Output the [x, y] coordinate of the center of the cell containing the given text.  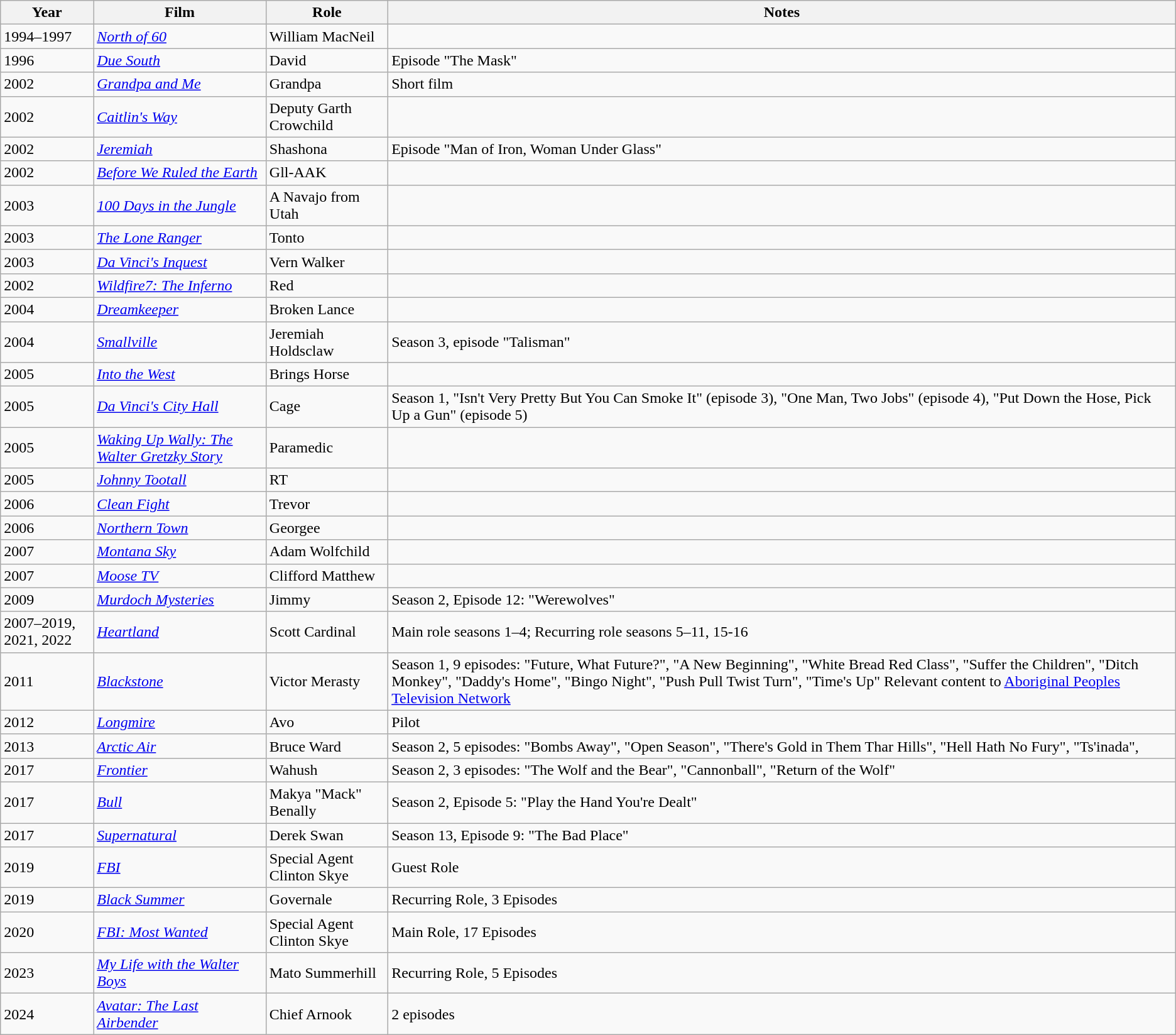
Cage [327, 407]
2 episodes [782, 1014]
Da Vinci's City Hall [180, 407]
Bull [180, 802]
Scott Cardinal [327, 632]
David [327, 60]
Before We Ruled the Earth [180, 173]
2024 [47, 1014]
North of 60 [180, 36]
Season 1, "Isn't Very Pretty But You Can Smoke It" (episode 3), "One Man, Two Jobs" (episode 4), "Put Down the Hose, Pick Up a Gun" (episode 5) [782, 407]
Victor Merasty [327, 681]
Brings Horse [327, 375]
Episode "Man of Iron, Woman Under Glass" [782, 149]
Pilot [782, 722]
Season 2, Episode 12: "Werewolves" [782, 600]
Makya "Mack" Benally [327, 802]
Clifford Matthew [327, 576]
Recurring Role, 3 Episodes [782, 900]
Frontier [180, 770]
My Life with the Walter Boys [180, 973]
Supernatural [180, 835]
Red [327, 285]
Jimmy [327, 600]
RT [327, 480]
Moose TV [180, 576]
Da Vinci's Inquest [180, 261]
Waking Up Wally: The Walter Gretzky Story [180, 447]
Chief Arnook [327, 1014]
Georgee [327, 528]
Role [327, 13]
Mato Summerhill [327, 973]
2012 [47, 722]
2011 [47, 681]
Derek Swan [327, 835]
2020 [47, 933]
The Lone Ranger [180, 238]
Grandpa and Me [180, 84]
Governale [327, 900]
Adam Wolfchild [327, 552]
Film [180, 13]
Avatar: The Last Airbender [180, 1014]
Wildfire7: The Inferno [180, 285]
Avo [327, 722]
Jeremiah [180, 149]
Into the West [180, 375]
Arctic Air [180, 746]
Shashona [327, 149]
Year [47, 13]
Short film [782, 84]
2007–2019, 2021, 2022 [47, 632]
Season 2, 3 episodes: "The Wolf and the Bear", "Cannonball", "Return of the Wolf" [782, 770]
2023 [47, 973]
FBI [180, 867]
Trevor [327, 504]
Grandpa [327, 84]
Gll-AAK [327, 173]
Vern Walker [327, 261]
William MacNeil [327, 36]
A Navajo from Utah [327, 205]
Episode "The Mask" [782, 60]
Guest Role [782, 867]
Longmire [180, 722]
Clean Fight [180, 504]
Tonto [327, 238]
Blackstone [180, 681]
Wahush [327, 770]
Heartland [180, 632]
Dreamkeeper [180, 309]
Smallville [180, 342]
Season 2, Episode 5: "Play the Hand You're Dealt" [782, 802]
Johnny Tootall [180, 480]
Paramedic [327, 447]
1996 [47, 60]
100 Days in the Jungle [180, 205]
Murdoch Mysteries [180, 600]
Due South [180, 60]
Black Summer [180, 900]
Main role seasons 1–4; Recurring role seasons 5–11, 15-16 [782, 632]
Caitlin's Way [180, 117]
Notes [782, 13]
Broken Lance [327, 309]
Season 3, episode "Talisman" [782, 342]
Season 13, Episode 9: "The Bad Place" [782, 835]
2013 [47, 746]
1994–1997 [47, 36]
Northern Town [180, 528]
Season 2, 5 episodes: "Bombs Away", "Open Season", "There's Gold in Them Thar Hills", "Hell Hath No Fury", "Ts'inada", [782, 746]
FBI: Most Wanted [180, 933]
Main Role, 17 Episodes [782, 933]
Bruce Ward [327, 746]
Deputy Garth Crowchild [327, 117]
Jeremiah Holdsclaw [327, 342]
Montana Sky [180, 552]
2009 [47, 600]
Recurring Role, 5 Episodes [782, 973]
